Locate the cell with the specified text and output its (X, Y) center coordinate. 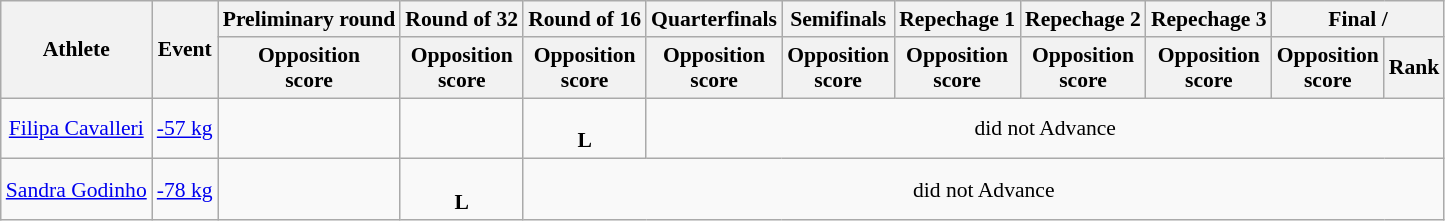
-78 kg (185, 190)
Event (185, 50)
Filipa Cavalleri (76, 128)
Preliminary round (310, 19)
Athlete (76, 50)
Round of 32 (462, 19)
Semifinals (838, 19)
Repechage 3 (1209, 19)
-57 kg (185, 128)
Repechage 1 (957, 19)
Quarterfinals (714, 19)
Sandra Godinho (76, 190)
Rank (1414, 68)
Final / (1358, 19)
Repechage 2 (1083, 19)
Round of 16 (584, 19)
